Return [X, Y] of the center of cell containing provided text 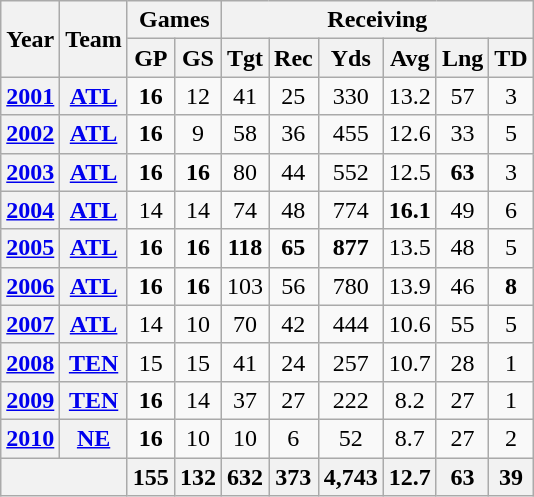
552 [350, 172]
2010 [30, 438]
455 [350, 134]
Avg [410, 58]
2009 [30, 400]
Team [94, 39]
257 [350, 362]
Lng [462, 58]
2008 [30, 362]
118 [244, 248]
Games [174, 20]
GP [150, 58]
37 [244, 400]
46 [462, 286]
Yds [350, 58]
12 [198, 96]
877 [350, 248]
2007 [30, 324]
2004 [30, 210]
13.2 [410, 96]
56 [294, 286]
33 [462, 134]
632 [244, 477]
330 [350, 96]
42 [294, 324]
Rec [294, 58]
774 [350, 210]
10.6 [410, 324]
103 [244, 286]
12.5 [410, 172]
NE [94, 438]
16.1 [410, 210]
4,743 [350, 477]
13.9 [410, 286]
39 [511, 477]
8.2 [410, 400]
Receiving [377, 20]
12.7 [410, 477]
44 [294, 172]
13.5 [410, 248]
155 [150, 477]
58 [244, 134]
222 [350, 400]
55 [462, 324]
52 [350, 438]
2003 [30, 172]
8.7 [410, 438]
2 [511, 438]
2005 [30, 248]
49 [462, 210]
65 [294, 248]
12.6 [410, 134]
10.7 [410, 362]
Year [30, 39]
444 [350, 324]
780 [350, 286]
2001 [30, 96]
70 [244, 324]
28 [462, 362]
373 [294, 477]
8 [511, 286]
25 [294, 96]
132 [198, 477]
57 [462, 96]
36 [294, 134]
74 [244, 210]
9 [198, 134]
TD [511, 58]
Tgt [244, 58]
2006 [30, 286]
GS [198, 58]
80 [244, 172]
2002 [30, 134]
24 [294, 362]
